Detect which cell encompasses the target text, then output its [x, y] center coordinate. 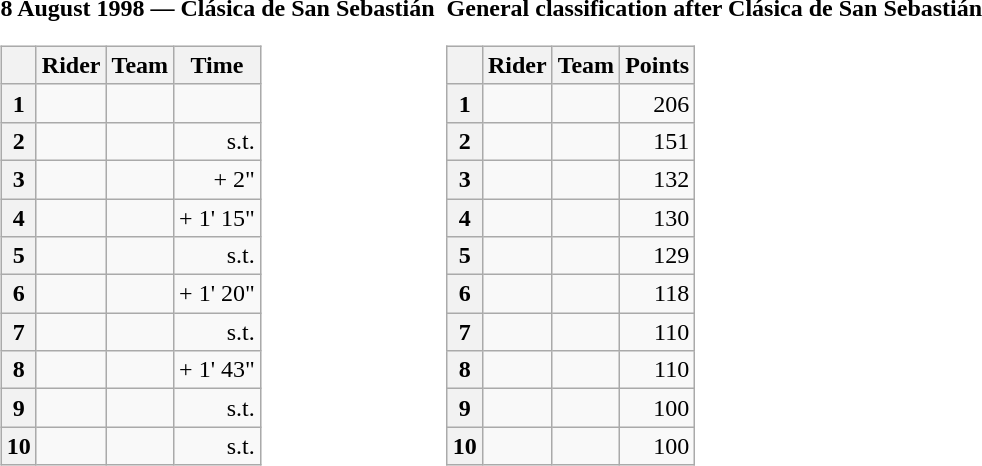
Points [658, 65]
118 [658, 294]
206 [658, 103]
132 [658, 179]
130 [658, 217]
Time [218, 65]
+ 1' 20" [218, 294]
+ 2" [218, 179]
151 [658, 141]
129 [658, 256]
+ 1' 43" [218, 370]
+ 1' 15" [218, 217]
